Return the (X, Y) coordinate for the center point of the cell that contains the specified text.  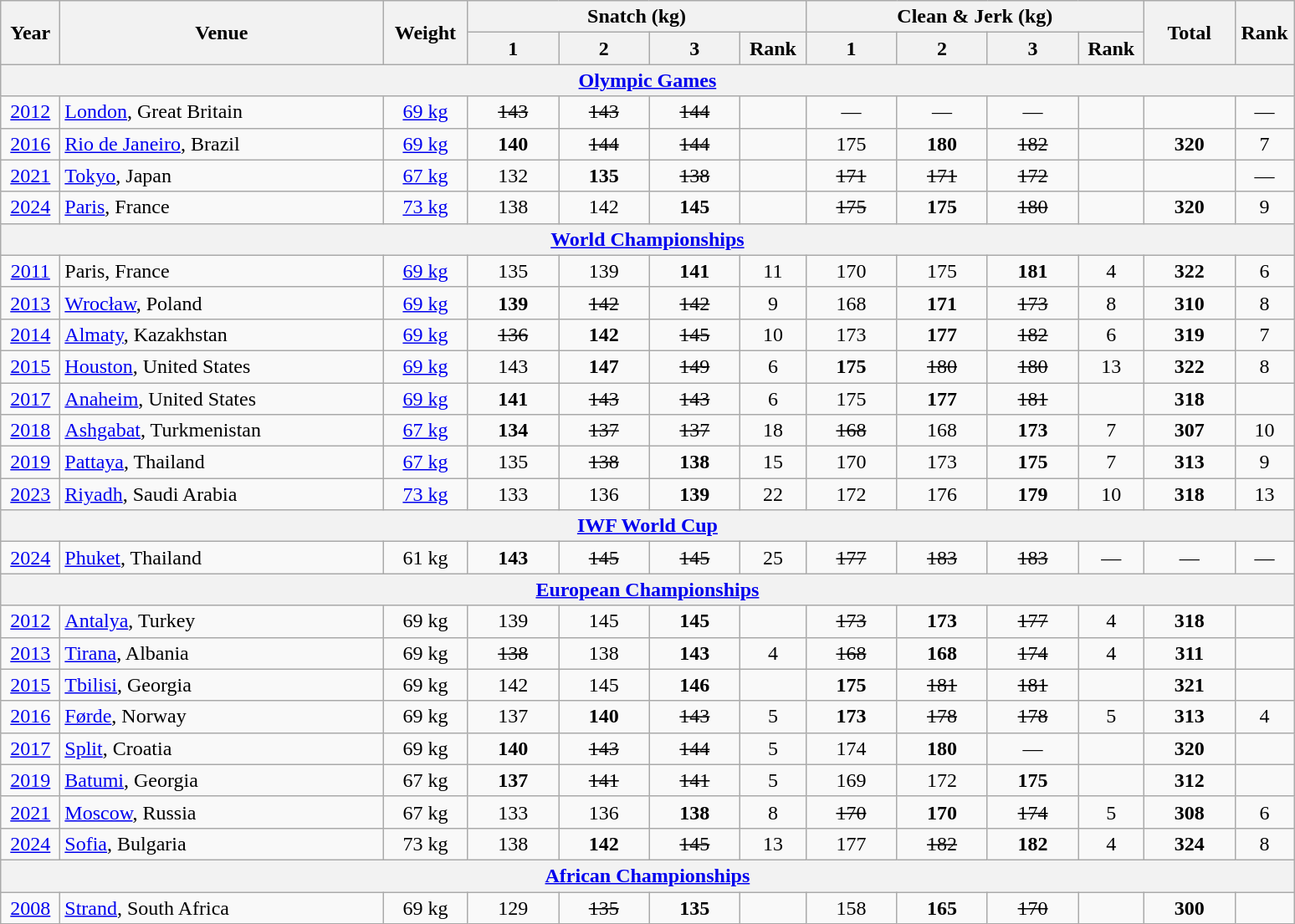
310 (1190, 303)
European Championships (647, 590)
179 (1032, 494)
Sofia, Bulgaria (222, 844)
Rio de Janeiro, Brazil (222, 144)
132 (514, 176)
321 (1190, 685)
2018 (30, 431)
22 (773, 494)
18 (773, 431)
2011 (30, 271)
300 (1190, 907)
2008 (30, 907)
Riyadh, Saudi Arabia (222, 494)
African Championships (647, 876)
319 (1190, 334)
Clean & Jerk (kg) (975, 17)
Total (1190, 33)
Almaty, Kazakhstan (222, 334)
25 (773, 558)
324 (1190, 844)
176 (942, 494)
146 (694, 685)
Førde, Norway (222, 717)
2023 (30, 494)
Venue (222, 33)
Tbilisi, Georgia (222, 685)
129 (514, 907)
2014 (30, 334)
307 (1190, 431)
Moscow, Russia (222, 812)
Snatch (kg) (637, 17)
London, Great Britain (222, 112)
IWF World Cup (647, 526)
308 (1190, 812)
312 (1190, 780)
Tokyo, Japan (222, 176)
169 (852, 780)
Strand, South Africa (222, 907)
149 (694, 366)
311 (1190, 653)
Tirana, Albania (222, 653)
Phuket, Thailand (222, 558)
Olympic Games (647, 80)
61 kg (425, 558)
165 (942, 907)
Houston, United States (222, 366)
Pattaya, Thailand (222, 462)
Batumi, Georgia (222, 780)
Antalya, Turkey (222, 621)
Year (30, 33)
Anaheim, United States (222, 399)
Weight (425, 33)
Split, Croatia (222, 748)
147 (604, 366)
134 (514, 431)
Ashgabat, Turkmenistan (222, 431)
11 (773, 271)
15 (773, 462)
World Championships (647, 239)
Wrocław, Poland (222, 303)
158 (852, 907)
